Find where the given text appears and provide that cell's center as [X, Y] coordinate. 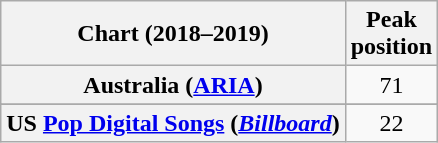
Australia (ARIA) [173, 85]
22 [391, 123]
71 [391, 85]
US Pop Digital Songs (Billboard) [173, 123]
Chart (2018–2019) [173, 34]
Peakposition [391, 34]
